For the text-containing cell, return its midpoint in (X, Y) coordinate format. 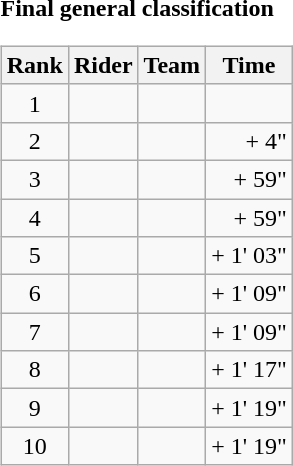
Team (172, 65)
4 (34, 217)
10 (34, 446)
Time (250, 65)
+ 4" (250, 141)
Rank (34, 65)
5 (34, 256)
2 (34, 141)
+ 1' 17" (250, 370)
Rider (103, 65)
7 (34, 332)
3 (34, 179)
+ 1' 03" (250, 256)
6 (34, 294)
9 (34, 408)
1 (34, 103)
8 (34, 370)
